Pinpoint the cell where the given text exists, returning its (X, Y) midpoint coordinate. 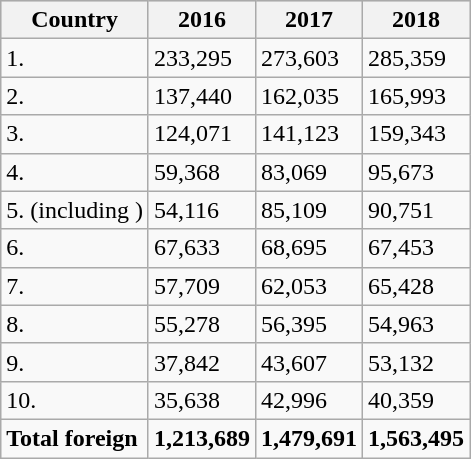
83,069 (310, 172)
2018 (416, 20)
6. (75, 248)
285,359 (416, 58)
43,607 (310, 362)
10. (75, 400)
57,709 (202, 286)
59,368 (202, 172)
159,343 (416, 134)
273,603 (310, 58)
67,453 (416, 248)
62,053 (310, 286)
85,109 (310, 210)
7. (75, 286)
1. (75, 58)
Country (75, 20)
37,842 (202, 362)
90,751 (416, 210)
56,395 (310, 324)
54,116 (202, 210)
Total foreign (75, 438)
9. (75, 362)
165,993 (416, 96)
67,633 (202, 248)
1,479,691 (310, 438)
3. (75, 134)
141,123 (310, 134)
8. (75, 324)
55,278 (202, 324)
5. (including ) (75, 210)
2017 (310, 20)
2016 (202, 20)
1,213,689 (202, 438)
2. (75, 96)
162,035 (310, 96)
53,132 (416, 362)
65,428 (416, 286)
95,673 (416, 172)
233,295 (202, 58)
4. (75, 172)
54,963 (416, 324)
137,440 (202, 96)
35,638 (202, 400)
42,996 (310, 400)
124,071 (202, 134)
68,695 (310, 248)
40,359 (416, 400)
1,563,495 (416, 438)
